Detect which cell encompasses the target text, then output its [x, y] center coordinate. 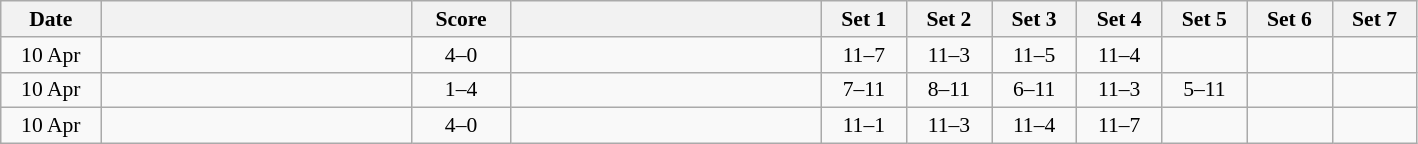
1–4 [461, 90]
Set 6 [1290, 19]
7–11 [864, 90]
11–5 [1034, 55]
Set 2 [948, 19]
11–1 [864, 126]
Set 4 [1120, 19]
Score [461, 19]
Set 7 [1374, 19]
Set 3 [1034, 19]
Set 1 [864, 19]
Set 5 [1204, 19]
6–11 [1034, 90]
Date [51, 19]
5–11 [1204, 90]
8–11 [948, 90]
